Output the (X, Y) coordinate of the center of the cell containing the given text.  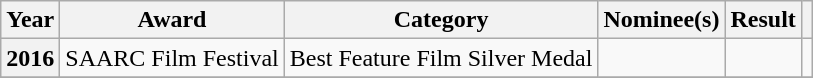
Result (763, 20)
Year (30, 20)
SAARC Film Festival (172, 58)
2016 (30, 58)
Best Feature Film Silver Medal (441, 58)
Category (441, 20)
Nominee(s) (662, 20)
Award (172, 20)
